Find where the given text appears and provide that cell's center as (X, Y) coordinate. 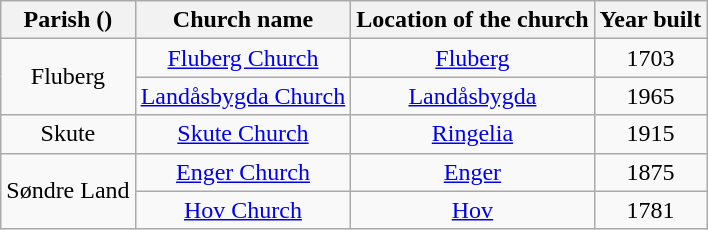
Church name (243, 20)
Landåsbygda (472, 96)
1781 (650, 210)
Skute (68, 134)
1965 (650, 96)
Søndre Land (68, 191)
Landåsbygda Church (243, 96)
Location of the church (472, 20)
Enger (472, 172)
Enger Church (243, 172)
1875 (650, 172)
1915 (650, 134)
1703 (650, 58)
Fluberg Church (243, 58)
Hov (472, 210)
Parish () (68, 20)
Year built (650, 20)
Skute Church (243, 134)
Hov Church (243, 210)
Ringelia (472, 134)
